Locate the cell with the specified text and output its (X, Y) center coordinate. 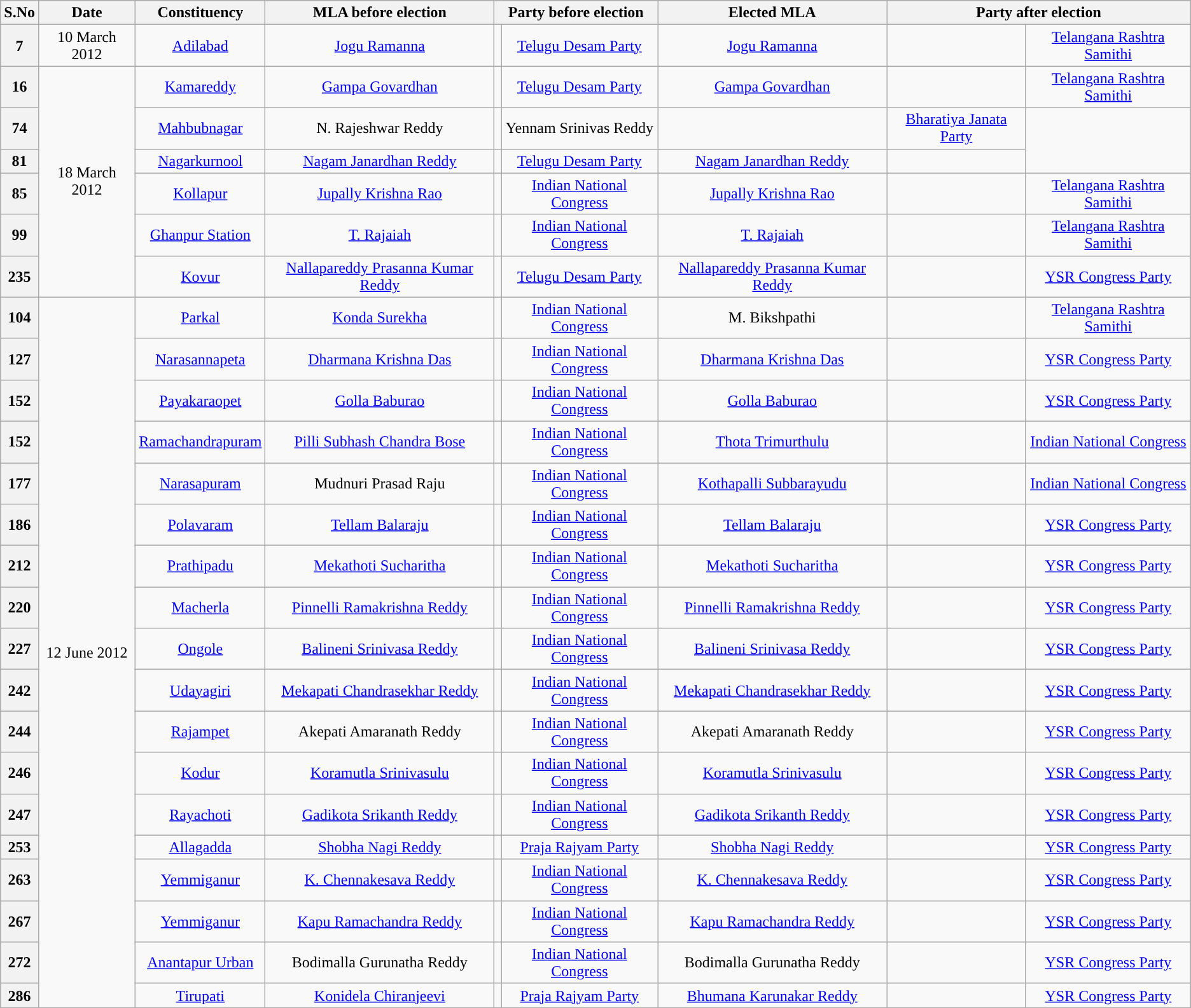
Macherla (200, 608)
MLA before election (380, 13)
Anantapur Urban (200, 963)
18 March 2012 (87, 182)
Ghanpur Station (200, 235)
7 (20, 46)
127 (20, 359)
227 (20, 649)
Polavaram (200, 525)
Nagarkurnool (200, 161)
186 (20, 525)
Kodur (200, 773)
Date (87, 13)
Bhumana Karunakar Reddy (772, 995)
Party after election (1039, 13)
Constituency (200, 13)
10 March 2012 (87, 46)
104 (20, 318)
235 (20, 276)
Rajampet (200, 731)
74 (20, 128)
M. Bikshpathi (772, 318)
Party before election (576, 13)
Elected MLA (772, 13)
Udayagiri (200, 691)
Rayachoti (200, 814)
99 (20, 235)
Payakaraopet (200, 401)
247 (20, 814)
212 (20, 566)
81 (20, 161)
Mahbubnagar (200, 128)
Pilli Subhash Chandra Bose (380, 441)
Kollapur (200, 193)
253 (20, 847)
286 (20, 995)
Mudnuri Prasad Raju (380, 483)
242 (20, 691)
Narasapuram (200, 483)
Ramachandrapuram (200, 441)
Yennam Srinivas Reddy (580, 128)
S.No (20, 13)
Kamareddy (200, 86)
Tirupati (200, 995)
263 (20, 880)
Bharatiya Janata Party (957, 128)
Kothapalli Subbarayudu (772, 483)
Konda Surekha (380, 318)
267 (20, 921)
Thota Trimurthulu (772, 441)
Allagadda (200, 847)
Konidela Chiranjeevi (380, 995)
85 (20, 193)
177 (20, 483)
Adilabad (200, 46)
272 (20, 963)
16 (20, 86)
Kovur (200, 276)
220 (20, 608)
12 June 2012 (87, 652)
244 (20, 731)
Prathipadu (200, 566)
Parkal (200, 318)
246 (20, 773)
N. Rajeshwar Reddy (380, 128)
Ongole (200, 649)
Narasannapeta (200, 359)
